From the cell containing the given text, extract its center point as [x, y] coordinate. 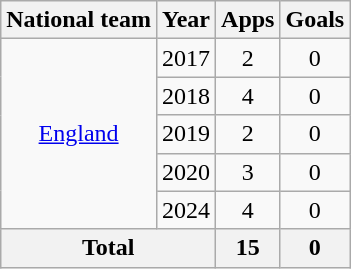
England [79, 134]
2020 [186, 172]
Goals [315, 20]
2017 [186, 58]
15 [248, 248]
Total [108, 248]
Year [186, 20]
National team [79, 20]
2019 [186, 134]
Apps [248, 20]
2024 [186, 210]
3 [248, 172]
2018 [186, 96]
